Return the (x, y) coordinate for the center point of the cell that contains the specified text.  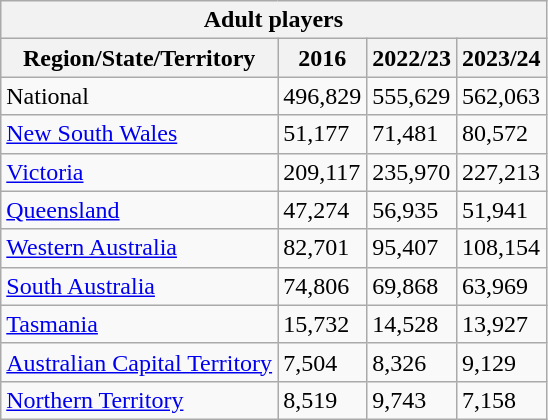
74,806 (322, 286)
56,935 (412, 210)
209,117 (322, 172)
496,829 (322, 96)
227,213 (501, 172)
Australian Capital Territory (140, 362)
562,063 (501, 96)
555,629 (412, 96)
Queensland (140, 210)
95,407 (412, 248)
80,572 (501, 134)
9,743 (412, 400)
69,868 (412, 286)
South Australia (140, 286)
New South Wales (140, 134)
14,528 (412, 324)
Region/State/Territory (140, 58)
Victoria (140, 172)
Adult players (274, 20)
2023/24 (501, 58)
235,970 (412, 172)
82,701 (322, 248)
63,969 (501, 286)
13,927 (501, 324)
7,504 (322, 362)
7,158 (501, 400)
9,129 (501, 362)
71,481 (412, 134)
47,274 (322, 210)
51,177 (322, 134)
8,326 (412, 362)
108,154 (501, 248)
15,732 (322, 324)
Western Australia (140, 248)
2016 (322, 58)
8,519 (322, 400)
51,941 (501, 210)
National (140, 96)
2022/23 (412, 58)
Tasmania (140, 324)
Northern Territory (140, 400)
